Provide the [X, Y] coordinate of the cell's center where the given text is located.  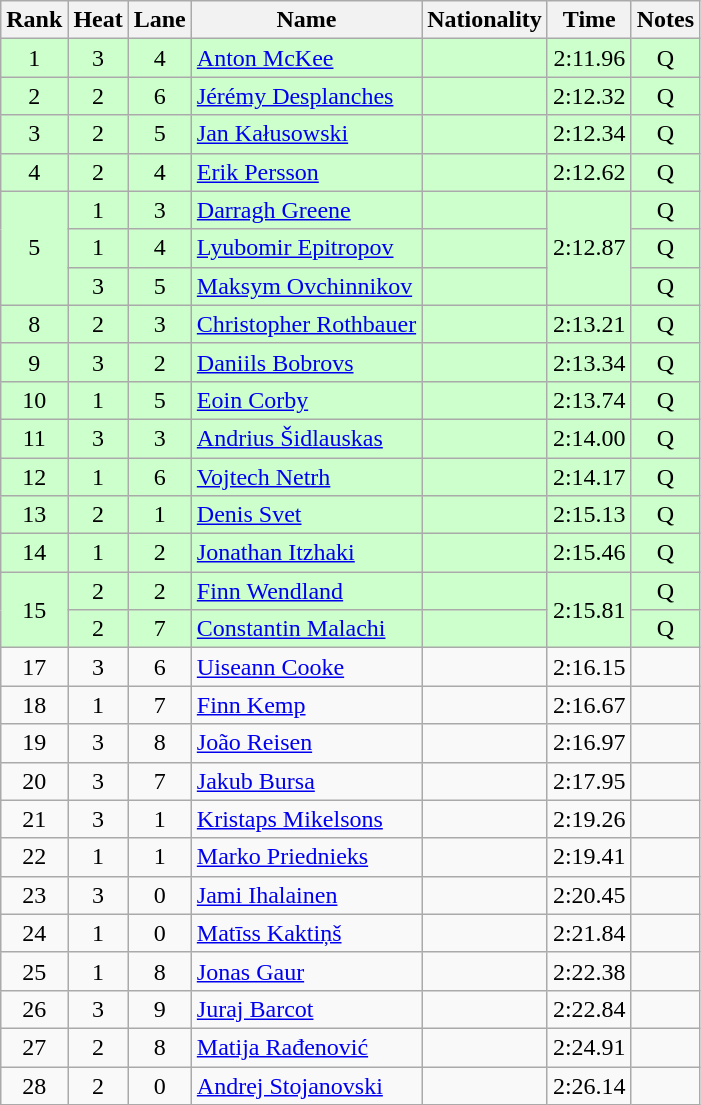
12 [34, 477]
Name [306, 20]
Uiseann Cooke [306, 667]
2:13.74 [589, 400]
2:11.96 [589, 58]
10 [34, 400]
2:12.32 [589, 96]
22 [34, 857]
2:22.38 [589, 971]
2:26.14 [589, 1085]
27 [34, 1047]
2:20.45 [589, 895]
24 [34, 933]
Lyubomir Epitropov [306, 248]
2:16.97 [589, 743]
Eoin Corby [306, 400]
21 [34, 819]
2:17.95 [589, 781]
2:19.41 [589, 857]
Time [589, 20]
25 [34, 971]
17 [34, 667]
2:13.21 [589, 324]
2:21.84 [589, 933]
2:14.17 [589, 477]
Marko Priednieks [306, 857]
2:12.87 [589, 248]
Finn Kemp [306, 705]
Kristaps Mikelsons [306, 819]
19 [34, 743]
Daniils Bobrovs [306, 362]
Christopher Rothbauer [306, 324]
Andrej Stojanovski [306, 1085]
2:15.46 [589, 553]
Andrius Šidlauskas [306, 438]
2:12.62 [589, 172]
2:14.00 [589, 438]
26 [34, 1009]
2:22.84 [589, 1009]
Finn Wendland [306, 591]
Jonathan Itzhaki [306, 553]
Nationality [485, 20]
Jakub Bursa [306, 781]
20 [34, 781]
Maksym Ovchinnikov [306, 286]
Juraj Barcot [306, 1009]
Denis Svet [306, 515]
Lane [160, 20]
13 [34, 515]
Matija Rađenović [306, 1047]
Rank [34, 20]
Jonas Gaur [306, 971]
2:12.34 [589, 134]
2:15.81 [589, 610]
2:24.91 [589, 1047]
Erik Persson [306, 172]
15 [34, 610]
Jan Kałusowski [306, 134]
Matīss Kaktiņš [306, 933]
Notes [665, 20]
Jami Ihalainen [306, 895]
Darragh Greene [306, 210]
2:16.15 [589, 667]
2:15.13 [589, 515]
Jérémy Desplanches [306, 96]
João Reisen [306, 743]
Vojtech Netrh [306, 477]
2:13.34 [589, 362]
14 [34, 553]
28 [34, 1085]
2:19.26 [589, 819]
23 [34, 895]
2:16.67 [589, 705]
Constantin Malachi [306, 629]
Heat [98, 20]
11 [34, 438]
18 [34, 705]
Anton McKee [306, 58]
